Scan for the cell matching the given text and deliver its [x, y] coordinate at center. 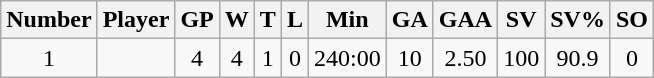
240:00 [347, 58]
100 [522, 58]
90.9 [578, 58]
L [294, 20]
GP [197, 20]
GAA [465, 20]
SV [522, 20]
T [268, 20]
Player [136, 20]
W [236, 20]
2.50 [465, 58]
SO [632, 20]
SV% [578, 20]
Min [347, 20]
GA [410, 20]
Number [49, 20]
10 [410, 58]
